Return the (x, y) coordinate for the center point of the cell that contains the specified text.  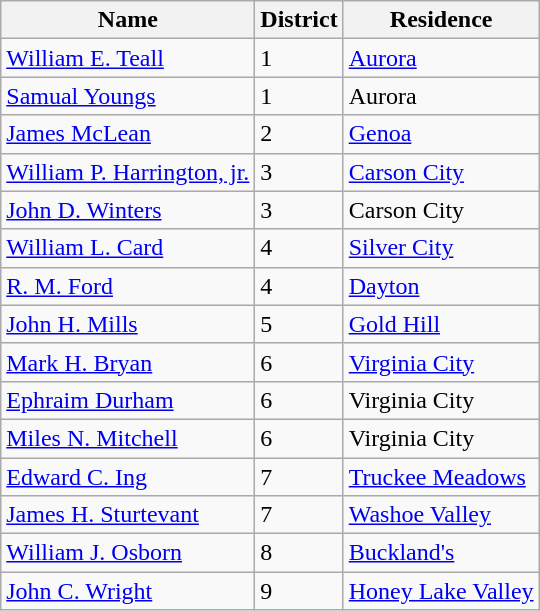
R. M. Ford (128, 286)
2 (299, 134)
James McLean (128, 134)
William J. Osborn (128, 553)
Washoe Valley (441, 515)
9 (299, 591)
Dayton (441, 286)
William L. Card (128, 248)
Edward C. Ing (128, 477)
Ephraim Durham (128, 400)
John D. Winters (128, 210)
James H. Sturtevant (128, 515)
Name (128, 20)
Honey Lake Valley (441, 591)
Buckland's (441, 553)
District (299, 20)
Silver City (441, 248)
Truckee Meadows (441, 477)
Samual Youngs (128, 96)
Mark H. Bryan (128, 362)
Genoa (441, 134)
William P. Harrington, jr. (128, 172)
8 (299, 553)
Miles N. Mitchell (128, 438)
John C. Wright (128, 591)
John H. Mills (128, 324)
5 (299, 324)
Residence (441, 20)
Gold Hill (441, 324)
William E. Teall (128, 58)
